Locate the cell with the specified text and output its (x, y) center coordinate. 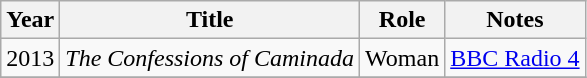
BBC Radio 4 (515, 58)
2013 (30, 58)
Notes (515, 20)
Role (402, 20)
Woman (402, 58)
The Confessions of Caminada (210, 58)
Year (30, 20)
Title (210, 20)
